From the cell containing the given text, extract its center point as (x, y) coordinate. 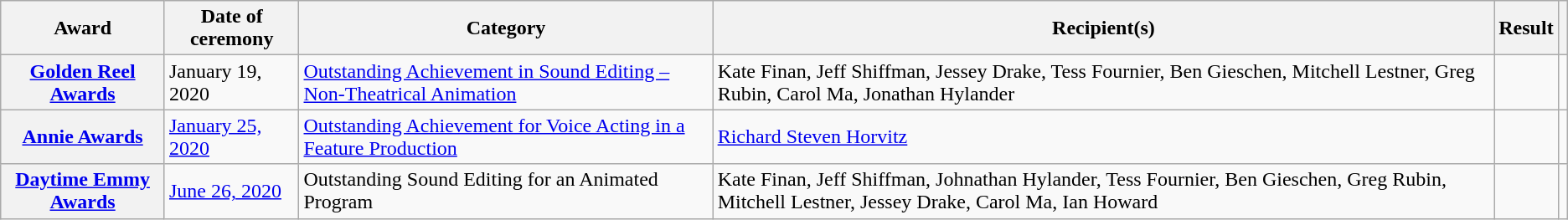
Annie Awards (83, 137)
Kate Finan, Jeff Shiffman, Jessey Drake, Tess Fournier, Ben Gieschen, Mitchell Lestner, Greg Rubin, Carol Ma, Jonathan Hylander (1104, 82)
Award (83, 28)
June 26, 2020 (231, 191)
Outstanding Achievement for Voice Acting in a Feature Production (506, 137)
Recipient(s) (1104, 28)
Richard Steven Horvitz (1104, 137)
Kate Finan, Jeff Shiffman, Johnathan Hylander, Tess Fournier, Ben Gieschen, Greg Rubin, Mitchell Lestner, Jessey Drake, Carol Ma, Ian Howard (1104, 191)
Daytime Emmy Awards (83, 191)
January 19, 2020 (231, 82)
Category (506, 28)
Date of ceremony (231, 28)
Golden Reel Awards (83, 82)
Result (1526, 28)
January 25, 2020 (231, 137)
Outstanding Achievement in Sound Editing – Non-Theatrical Animation (506, 82)
Outstanding Sound Editing for an Animated Program (506, 191)
